Return the [X, Y] coordinate for the center point of the cell that contains the specified text.  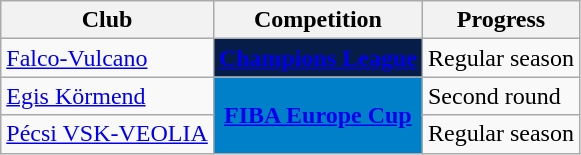
Club [108, 20]
Falco-Vulcano [108, 58]
Champions League [318, 58]
Progress [500, 20]
Competition [318, 20]
Second round [500, 96]
Egis Körmend [108, 96]
FIBA Europe Cup [318, 115]
Pécsi VSK-VEOLIA [108, 134]
